Scan for the cell matching the given text and deliver its [x, y] coordinate at center. 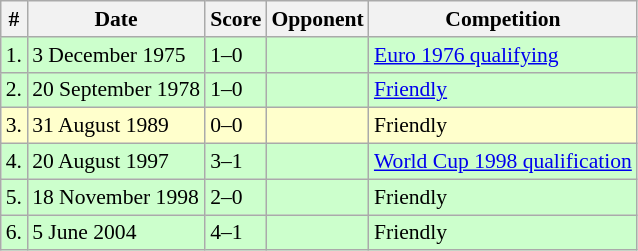
20 September 1978 [116, 90]
5 June 2004 [116, 233]
4. [14, 162]
Score [236, 19]
World Cup 1998 qualification [503, 162]
1. [14, 55]
# [14, 19]
2–0 [236, 197]
3. [14, 126]
2. [14, 90]
Opponent [318, 19]
6. [14, 233]
3–1 [236, 162]
5. [14, 197]
Euro 1976 qualifying [503, 55]
20 August 1997 [116, 162]
0–0 [236, 126]
4–1 [236, 233]
Competition [503, 19]
31 August 1989 [116, 126]
Date [116, 19]
3 December 1975 [116, 55]
18 November 1998 [116, 197]
